Provide the (x, y) coordinate of the cell's center where the given text is located.  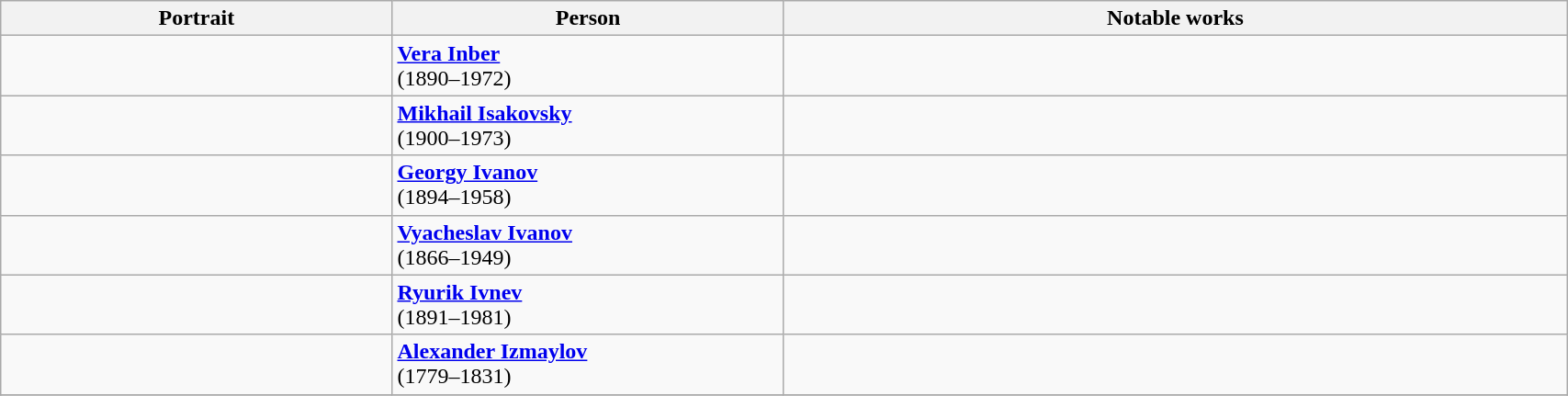
Mikhail Isakovsky (1900–1973) (588, 125)
Vyacheslav Ivanov (1866–1949) (588, 244)
Person (588, 18)
Alexander Izmaylov(1779–1831) (588, 364)
Notable works (1175, 18)
Ryurik Ivnev (1891–1981) (588, 305)
Georgy Ivanov (1894–1958) (588, 186)
Vera Inber (1890–1972) (588, 66)
Portrait (197, 18)
